Locate the cell with the specified text and output its (x, y) center coordinate. 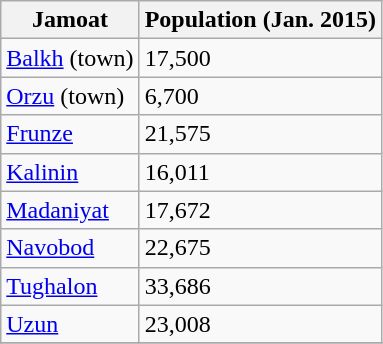
Frunze (70, 134)
Madaniyat (70, 210)
Tughalon (70, 286)
Population (Jan. 2015) (260, 20)
Balkh (town) (70, 58)
Jamoat (70, 20)
6,700 (260, 96)
Kalinin (70, 172)
23,008 (260, 324)
Navobod (70, 248)
Uzun (70, 324)
17,672 (260, 210)
22,675 (260, 248)
21,575 (260, 134)
16,011 (260, 172)
17,500 (260, 58)
33,686 (260, 286)
Orzu (town) (70, 96)
